Extract the (x, y) coordinate from the center of the cell holding the provided text.  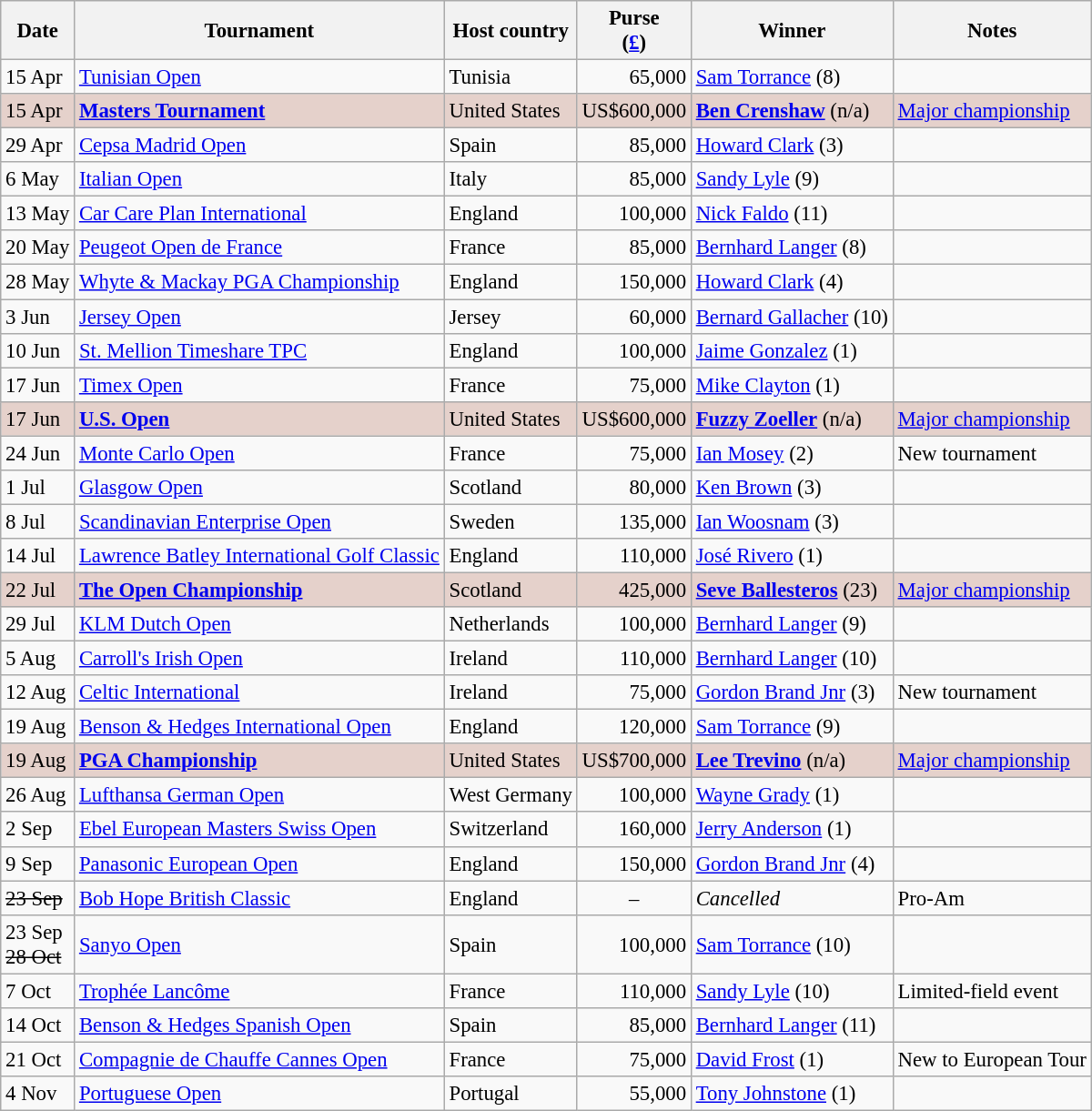
Sam Torrance (10) (792, 944)
29 Apr (38, 146)
KLM Dutch Open (260, 624)
Sam Torrance (9) (792, 727)
– (633, 898)
5 Aug (38, 659)
Ben Crenshaw (n/a) (792, 111)
9 Sep (38, 864)
65,000 (633, 77)
Ian Woosnam (3) (792, 521)
Lufthansa German Open (260, 795)
Host country (511, 31)
The Open Championship (260, 590)
Sanyo Open (260, 944)
Glasgow Open (260, 488)
Bernhard Langer (10) (792, 659)
Tournament (260, 31)
Italy (511, 179)
6 May (38, 179)
Gordon Brand Jnr (4) (792, 864)
28 May (38, 282)
23 Sep28 Oct (38, 944)
2 Sep (38, 830)
22 Jul (38, 590)
135,000 (633, 521)
New to European Tour (992, 1059)
Timex Open (260, 385)
Switzerland (511, 830)
Bernhard Langer (8) (792, 248)
Mike Clayton (1) (792, 385)
8 Jul (38, 521)
Fuzzy Zoeller (n/a) (792, 419)
Whyte & Mackay PGA Championship (260, 282)
Trophée Lancôme (260, 991)
Gordon Brand Jnr (3) (792, 692)
Benson & Hedges International Open (260, 727)
Sweden (511, 521)
80,000 (633, 488)
Seve Ballesteros (23) (792, 590)
3 Jun (38, 317)
Bernhard Langer (9) (792, 624)
Howard Clark (3) (792, 146)
120,000 (633, 727)
14 Oct (38, 1025)
Panasonic European Open (260, 864)
29 Jul (38, 624)
Tony Johnstone (1) (792, 1094)
Bernhard Langer (11) (792, 1025)
José Rivero (1) (792, 556)
Portuguese Open (260, 1094)
60,000 (633, 317)
US$700,000 (633, 761)
Limited-field event (992, 991)
Sandy Lyle (9) (792, 179)
Compagnie de Chauffe Cannes Open (260, 1059)
Cancelled (792, 898)
Nick Faldo (11) (792, 214)
Jaime Gonzalez (1) (792, 350)
Carroll's Irish Open (260, 659)
Jersey (511, 317)
13 May (38, 214)
Bob Hope British Classic (260, 898)
St. Mellion Timeshare TPC (260, 350)
26 Aug (38, 795)
14 Jul (38, 556)
Ian Mosey (2) (792, 453)
David Frost (1) (792, 1059)
Lee Trevino (n/a) (792, 761)
Winner (792, 31)
Scandinavian Enterprise Open (260, 521)
Ken Brown (3) (792, 488)
Wayne Grady (1) (792, 795)
Celtic International (260, 692)
24 Jun (38, 453)
21 Oct (38, 1059)
Portugal (511, 1094)
Jerry Anderson (1) (792, 830)
U.S. Open (260, 419)
Sandy Lyle (10) (792, 991)
Netherlands (511, 624)
4 Nov (38, 1094)
12 Aug (38, 692)
Notes (992, 31)
PGA Championship (260, 761)
Bernard Gallacher (10) (792, 317)
Monte Carlo Open (260, 453)
Lawrence Batley International Golf Classic (260, 556)
Sam Torrance (8) (792, 77)
Car Care Plan International (260, 214)
West Germany (511, 795)
Peugeot Open de France (260, 248)
10 Jun (38, 350)
Tunisia (511, 77)
7 Oct (38, 991)
Cepsa Madrid Open (260, 146)
Purse(£) (633, 31)
Date (38, 31)
55,000 (633, 1094)
Jersey Open (260, 317)
Masters Tournament (260, 111)
Pro-Am (992, 898)
Benson & Hedges Spanish Open (260, 1025)
23 Sep (38, 898)
Howard Clark (4) (792, 282)
425,000 (633, 590)
160,000 (633, 830)
Italian Open (260, 179)
Tunisian Open (260, 77)
1 Jul (38, 488)
20 May (38, 248)
Ebel European Masters Swiss Open (260, 830)
